Capture the cell that displays the provided text and extract its [X, Y] central coordinate. 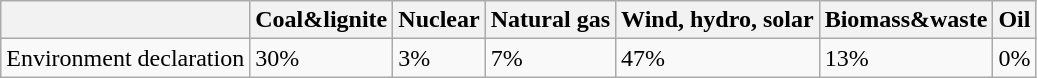
Environment declaration [126, 58]
Nuclear [439, 20]
3% [439, 58]
30% [322, 58]
Oil [1014, 20]
0% [1014, 58]
Wind, hydro, solar [718, 20]
7% [550, 58]
13% [906, 58]
Natural gas [550, 20]
Biomass&waste [906, 20]
47% [718, 58]
Coal&lignite [322, 20]
